Extract the [x, y] coordinate from the center of the cell holding the provided text.  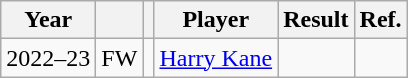
Ref. [380, 20]
Harry Kane [216, 58]
Result [316, 20]
Player [216, 20]
FW [120, 58]
2022–23 [48, 58]
Year [48, 20]
